Pinpoint the cell where the given text exists, returning its (X, Y) midpoint coordinate. 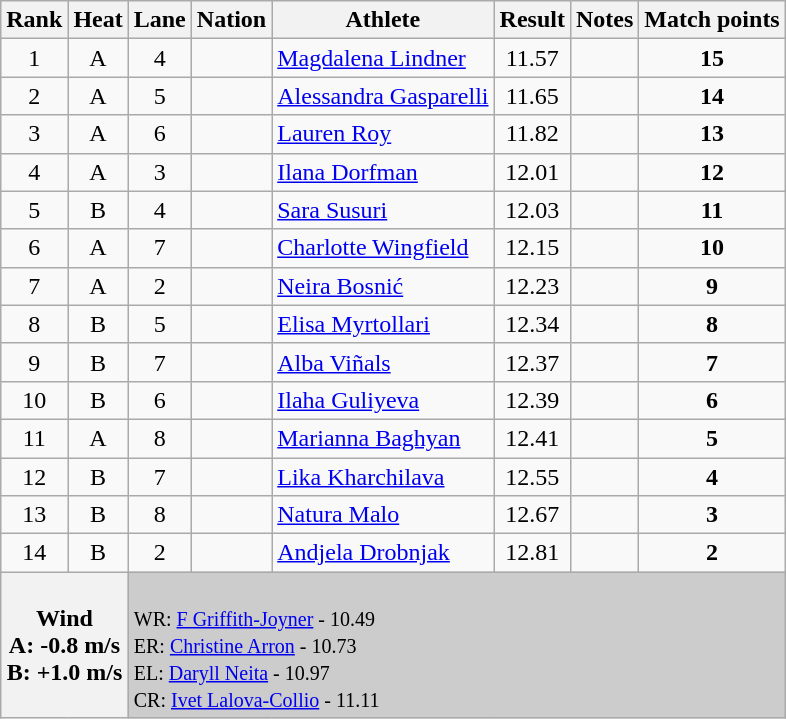
Lane (160, 20)
Nation (231, 20)
Rank (34, 20)
WindA: -0.8 m/sB: +1.0 m/s (64, 645)
12.37 (532, 362)
Charlotte Wingfield (383, 248)
Elisa Myrtollari (383, 324)
Alessandra Gasparelli (383, 96)
12.23 (532, 286)
15 (712, 58)
Lauren Roy (383, 134)
Ilaha Guliyeva (383, 400)
Ilana Dorfman (383, 172)
12.41 (532, 438)
12.01 (532, 172)
Andjela Drobnjak (383, 553)
12.81 (532, 553)
Alba Viñals (383, 362)
WR: F Griffith-Joyner - 10.49ER: Christine Arron - 10.73 EL: Daryll Neita - 10.97CR: Ivet Lalova-Collio - 11.11 (456, 645)
12.03 (532, 210)
12.34 (532, 324)
11.82 (532, 134)
Lika Kharchilava (383, 477)
11.57 (532, 58)
12.67 (532, 515)
11.65 (532, 96)
Match points (712, 20)
Marianna Baghyan (383, 438)
Natura Malo (383, 515)
12.15 (532, 248)
Athlete (383, 20)
Sara Susuri (383, 210)
1 (34, 58)
Heat (98, 20)
Magdalena Lindner (383, 58)
12.55 (532, 477)
Neira Bosnić (383, 286)
Notes (604, 20)
12.39 (532, 400)
Result (532, 20)
